Pinpoint the cell where the given text exists, returning its [X, Y] midpoint coordinate. 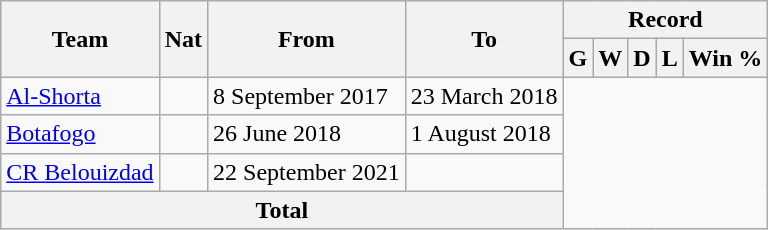
D [642, 58]
Record [666, 20]
CR Belouizdad [80, 172]
Al-Shorta [80, 96]
23 March 2018 [484, 96]
Botafogo [80, 134]
8 September 2017 [307, 96]
W [610, 58]
1 August 2018 [484, 134]
From [307, 39]
Team [80, 39]
Total [282, 210]
22 September 2021 [307, 172]
26 June 2018 [307, 134]
To [484, 39]
Nat [183, 39]
Win % [726, 58]
L [670, 58]
G [578, 58]
